From the cell containing the given text, extract its center point as (X, Y) coordinate. 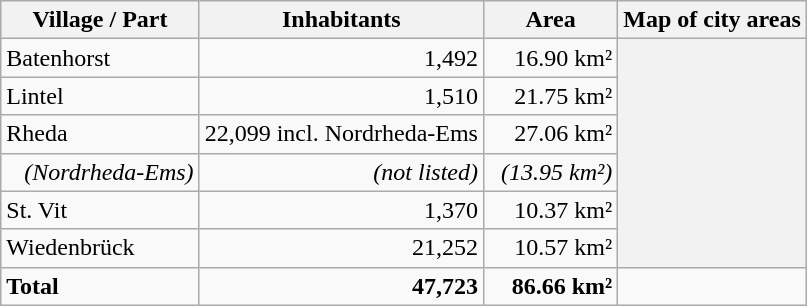
(Nordrheda-Ems) (100, 172)
47,723 (341, 286)
16.90 km² (550, 58)
Inhabitants (341, 20)
Wiedenbrück (100, 248)
21.75 km² (550, 96)
Rheda (100, 134)
10.37 km² (550, 210)
22,099 incl. Nordrheda-Ems (341, 134)
10.57 km² (550, 248)
1,510 (341, 96)
21,252 (341, 248)
Village / Part (100, 20)
Area (550, 20)
27.06 km² (550, 134)
86.66 km² (550, 286)
1,492 (341, 58)
Lintel (100, 96)
Batenhorst (100, 58)
(13.95 km²) (550, 172)
Map of city areas (712, 20)
1,370 (341, 210)
(not listed) (341, 172)
Total (100, 286)
St. Vit (100, 210)
